Capture the cell that displays the provided text and extract its (x, y) central coordinate. 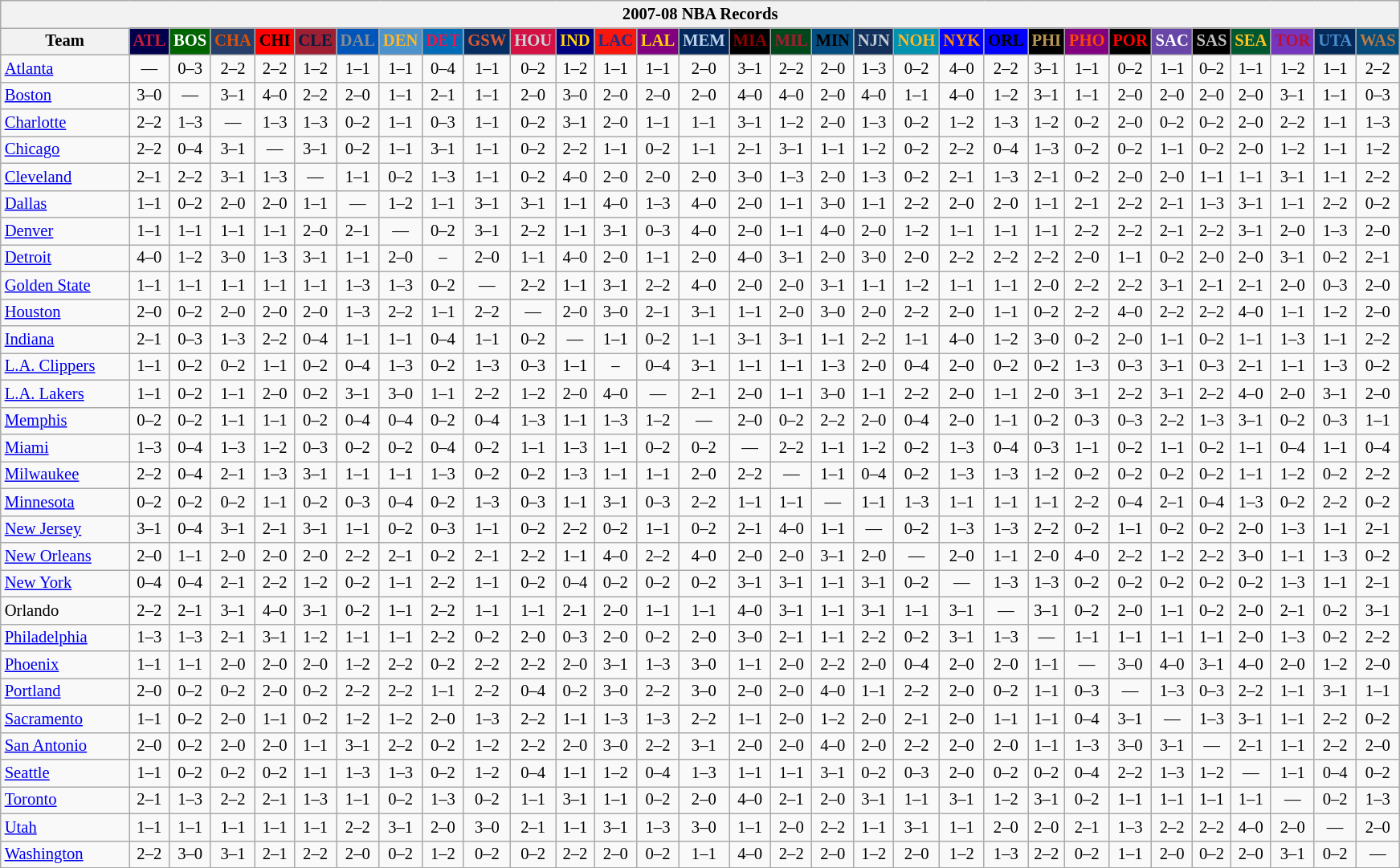
NOH (917, 41)
POR (1129, 41)
Indiana (65, 340)
2007-08 NBA Records (700, 14)
Golden State (65, 285)
San Antonio (65, 746)
Milwaukee (65, 475)
SEA (1251, 41)
DAL (358, 41)
MEM (704, 41)
Minnesota (65, 502)
Team (65, 41)
LAL (658, 41)
Denver (65, 230)
HOU (533, 41)
Boston (65, 96)
IND (575, 41)
WAS (1378, 41)
New York (65, 583)
Portland (65, 691)
New Orleans (65, 556)
Detroit (65, 258)
Atlanta (65, 68)
Sacramento (65, 719)
Houston (65, 312)
ORL (1006, 41)
Philadelphia (65, 638)
BOS (190, 41)
PHI (1047, 41)
Orlando (65, 610)
GSW (487, 41)
L.A. Clippers (65, 366)
DET (443, 41)
TOR (1292, 41)
SAC (1173, 41)
MIL (792, 41)
Chicago (65, 149)
CHA (233, 41)
SAS (1212, 41)
Miami (65, 447)
Seattle (65, 773)
New Jersey (65, 529)
DEN (400, 41)
CLE (315, 41)
ATL (149, 41)
UTA (1335, 41)
MIN (833, 41)
Washington (65, 854)
Cleveland (65, 177)
Charlotte (65, 123)
Memphis (65, 421)
Utah (65, 827)
NYK (961, 41)
LAC (615, 41)
MIA (750, 41)
CHI (275, 41)
L.A. Lakers (65, 393)
NJN (874, 41)
PHO (1087, 41)
Toronto (65, 800)
Phoenix (65, 664)
Dallas (65, 204)
